Provide the [X, Y] coordinate of the cell's center where the given text is located.  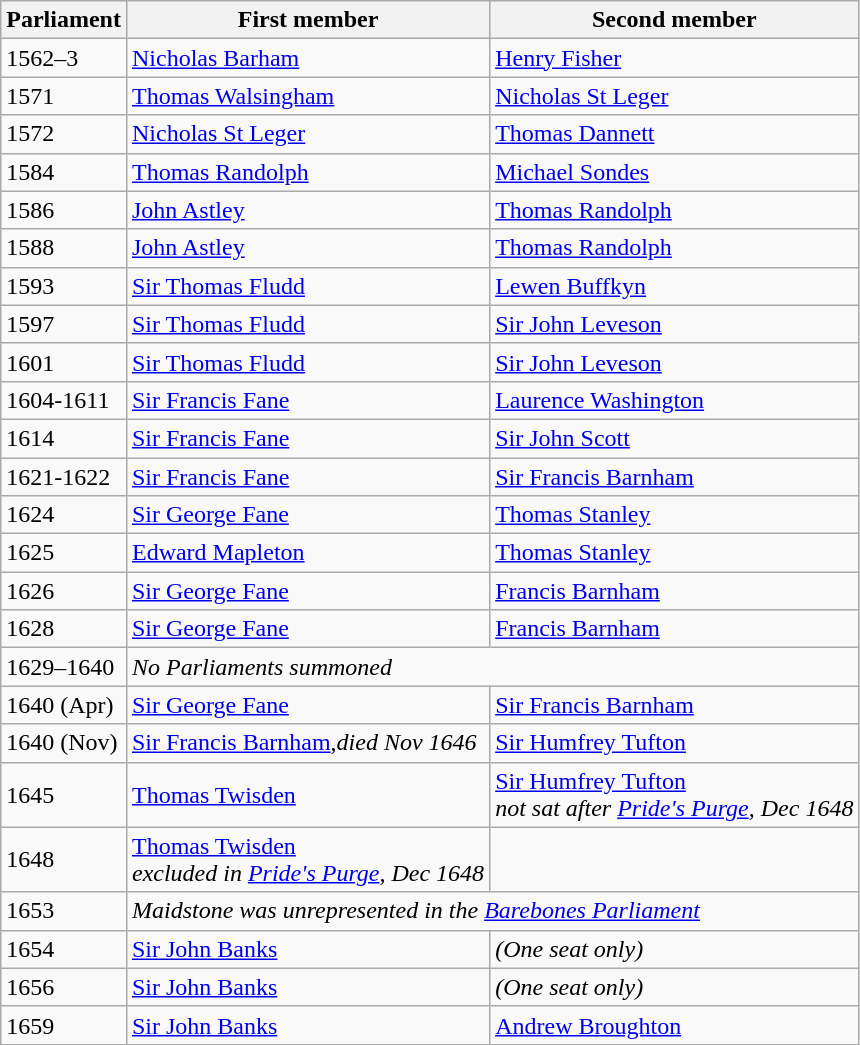
Sir John Scott [674, 438]
1626 [64, 591]
No Parliaments summoned [492, 667]
Nicholas Barham [308, 58]
Michael Sondes [674, 172]
1584 [64, 172]
1586 [64, 210]
1648 [64, 860]
Second member [674, 20]
1572 [64, 134]
1571 [64, 96]
1621-1622 [64, 477]
Andrew Broughton [674, 1025]
First member [308, 20]
1593 [64, 286]
Thomas Twisden [308, 794]
1645 [64, 794]
Thomas Twisden excluded in Pride's Purge, Dec 1648 [308, 860]
Parliament [64, 20]
1656 [64, 987]
1597 [64, 324]
Lewen Buffkyn [674, 286]
Henry Fisher [674, 58]
Laurence Washington [674, 400]
Thomas Walsingham [308, 96]
Thomas Dannett [674, 134]
1604-1611 [64, 400]
1562–3 [64, 58]
1654 [64, 949]
Edward Mapleton [308, 553]
1625 [64, 553]
1629–1640 [64, 667]
Sir Humfrey Tufton [674, 743]
1659 [64, 1025]
Sir Francis Barnham,died Nov 1646 [308, 743]
1628 [64, 629]
1588 [64, 248]
Maidstone was unrepresented in the Barebones Parliament [492, 911]
1601 [64, 362]
1640 (Apr) [64, 705]
1614 [64, 438]
1624 [64, 515]
1653 [64, 911]
Sir Humfrey Tufton not sat after Pride's Purge, Dec 1648 [674, 794]
1640 (Nov) [64, 743]
